Capture the cell that displays the provided text and extract its (X, Y) central coordinate. 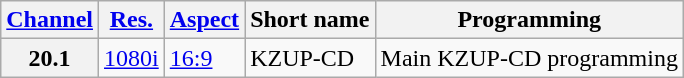
20.1 (50, 58)
Short name (310, 20)
Main KZUP-CD programming (529, 58)
16:9 (204, 58)
Channel (50, 20)
Aspect (204, 20)
KZUP-CD (310, 58)
Programming (529, 20)
Res. (132, 20)
1080i (132, 58)
